Capture the cell that displays the provided text and extract its [X, Y] central coordinate. 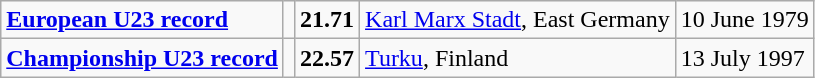
22.57 [326, 58]
European U23 record [142, 20]
10 June 1979 [744, 20]
Turku, Finland [518, 58]
Championship U23 record [142, 58]
21.71 [326, 20]
Karl Marx Stadt, East Germany [518, 20]
13 July 1997 [744, 58]
